Scan for the cell matching the given text and deliver its (x, y) coordinate at center. 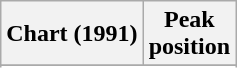
Chart (1991) (72, 34)
Peakposition (189, 34)
